Extract the (x, y) coordinate from the center of the cell holding the provided text.  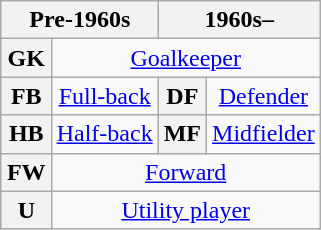
U (26, 210)
FW (26, 172)
GK (26, 58)
Goalkeeper (186, 58)
1960s– (239, 20)
Half-back (104, 134)
Defender (264, 96)
Pre-1960s (80, 20)
MF (182, 134)
Utility player (186, 210)
Forward (186, 172)
HB (26, 134)
FB (26, 96)
Full-back (104, 96)
DF (182, 96)
Midfielder (264, 134)
